Search for the cell housing the specified text and yield its (x, y) center coordinate. 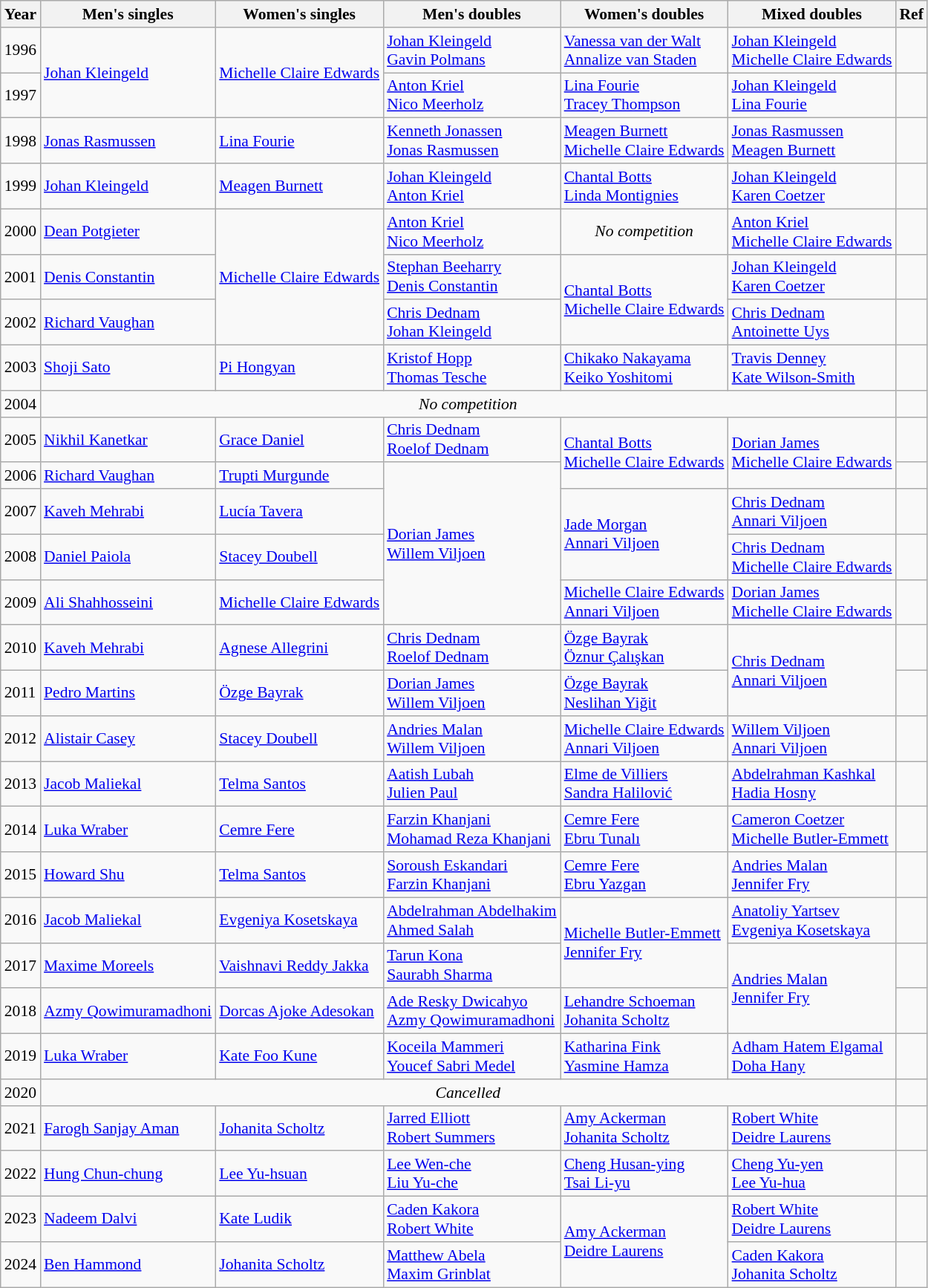
Trupti Murgunde (299, 476)
Hung Chun-chung (128, 1174)
Özge Bayrak (299, 694)
Evgeniya Kosetskaya (299, 920)
2020 (21, 1093)
Dean Potgieter (128, 232)
Men's doubles (472, 14)
Farzin Khanjani Mohamad Reza Khanjani (472, 829)
Cancelled (468, 1093)
Johan Kleingeld Lina Fourie (812, 95)
Kate Ludik (299, 1220)
2002 (21, 322)
2012 (21, 738)
Nikhil Kanetkar (128, 440)
Chris Dednam Johan Kleingeld (472, 322)
Cameron Coetzer Michelle Butler-Emmett (812, 829)
1997 (21, 95)
2023 (21, 1220)
Stephan Beeharry Denis Constantin (472, 276)
Kristof Hopp Thomas Tesche (472, 368)
Matthew Abela Maxim Grinblat (472, 1264)
Azmy Qowimuramadhoni (128, 1012)
2007 (21, 511)
Katharina Fink Yasmine Hamza (644, 1056)
1999 (21, 186)
Johan Kleingeld Gavin Polmans (472, 51)
Meagen Burnett (299, 186)
Alistair Casey (128, 738)
Lina Fourie (299, 141)
Cemre Fere Ebru Yazgan (644, 875)
2005 (21, 440)
Lina Fourie Tracey Thompson (644, 95)
Jade Morgan Annari Viljoen (644, 534)
1996 (21, 51)
Agnese Allegrini (299, 648)
2000 (21, 232)
Pi Hongyan (299, 368)
2006 (21, 476)
Vaishnavi Reddy Jakka (299, 966)
Ade Resky Dwicahyo Azmy Qowimuramadhoni (472, 1012)
2011 (21, 694)
Elme de Villiers Sandra Halilović (644, 784)
Abdelrahman Abdelhakim Ahmed Salah (472, 920)
Amy Ackerman Deidre Laurens (644, 1242)
Amy Ackerman Johanita Scholtz (644, 1128)
Cheng Yu-yen Lee Yu-hua (812, 1174)
2018 (21, 1012)
Willem Viljoen Annari Viljoen (812, 738)
Michelle Butler-Emmett Jennifer Fry (644, 943)
Chris Dednam Michelle Claire Edwards (812, 557)
Kate Foo Kune (299, 1056)
Dorcas Ajoke Adesokan (299, 1012)
2017 (21, 966)
Grace Daniel (299, 440)
Cemre Fere (299, 829)
Mixed doubles (812, 14)
Pedro Martins (128, 694)
Maxime Moreels (128, 966)
Koceila Mammeri Youcef Sabri Medel (472, 1056)
Jonas Rasmussen Meagen Burnett (812, 141)
2003 (21, 368)
Caden Kakora Robert White (472, 1220)
Meagen Burnett Michelle Claire Edwards (644, 141)
2008 (21, 557)
Johan Kleingeld Michelle Claire Edwards (812, 51)
2022 (21, 1174)
2024 (21, 1264)
Jarred Elliott Robert Summers (472, 1128)
Tarun Kona Saurabh Sharma (472, 966)
2014 (21, 829)
Cheng Husan-ying Tsai Li-yu (644, 1174)
Denis Constantin (128, 276)
2013 (21, 784)
Özge Bayrak Neslihan Yiğit (644, 694)
Chantal Botts Linda Montignies (644, 186)
2009 (21, 602)
2016 (21, 920)
Abdelrahman Kashkal Hadia Hosny (812, 784)
Daniel Paiola (128, 557)
Vanessa van der Walt Annalize van Staden (644, 51)
2010 (21, 648)
Adham Hatem Elgamal Doha Hany (812, 1056)
Ref (911, 14)
Anatoliy Yartsev Evgeniya Kosetskaya (812, 920)
Johan Kleingeld Anton Kriel (472, 186)
Ben Hammond (128, 1264)
2004 (21, 404)
1998 (21, 141)
Howard Shu (128, 875)
Men's singles (128, 14)
Jonas Rasmussen (128, 141)
Lehandre Schoeman Johanita Scholtz (644, 1012)
2021 (21, 1128)
Lucía Tavera (299, 511)
Kenneth Jonassen Jonas Rasmussen (472, 141)
Andries Malan Willem Viljoen (472, 738)
2001 (21, 276)
Farogh Sanjay Aman (128, 1128)
Soroush Eskandari Farzin Khanjani (472, 875)
Travis Denney Kate Wilson-Smith (812, 368)
Caden Kakora Johanita Scholtz (812, 1264)
Shoji Sato (128, 368)
Lee Yu-hsuan (299, 1174)
Nadeem Dalvi (128, 1220)
Women's singles (299, 14)
Ali Shahhosseini (128, 602)
Chris Dednam Antoinette Uys (812, 322)
Aatish Lubah Julien Paul (472, 784)
Özge Bayrak Öznur Çalışkan (644, 648)
Cemre Fere Ebru Tunalı (644, 829)
Anton Kriel Michelle Claire Edwards (812, 232)
2019 (21, 1056)
Lee Wen-che Liu Yu-che (472, 1174)
2015 (21, 875)
Chikako Nakayama Keiko Yoshitomi (644, 368)
Women's doubles (644, 14)
Year (21, 14)
